For the text-containing cell, return its midpoint in (X, Y) coordinate format. 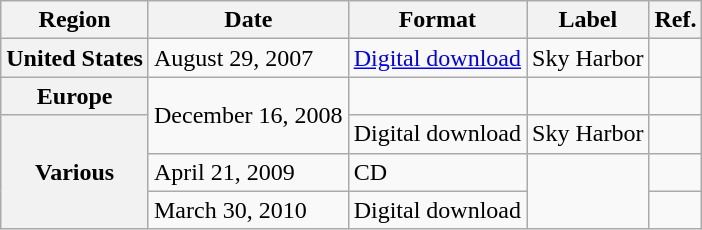
Date (248, 20)
August 29, 2007 (248, 58)
Ref. (676, 20)
December 16, 2008 (248, 115)
Various (75, 172)
Europe (75, 96)
Label (588, 20)
Format (437, 20)
Region (75, 20)
CD (437, 172)
March 30, 2010 (248, 210)
United States (75, 58)
April 21, 2009 (248, 172)
